Search for the cell housing the specified text and yield its (x, y) center coordinate. 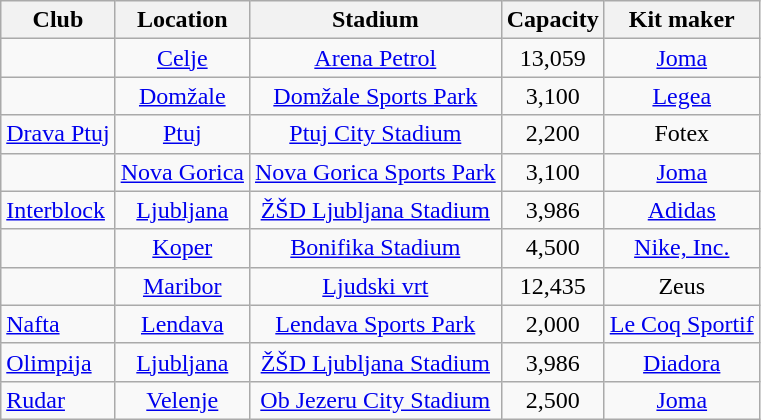
Ptuj City Stadium (375, 134)
Nova Gorica (182, 172)
Ljudski vrt (375, 286)
Ob Jezeru City Stadium (375, 400)
13,059 (552, 58)
Rudar (58, 400)
Olimpija (58, 362)
Ptuj (182, 134)
Nafta (58, 324)
2,500 (552, 400)
Domžale (182, 96)
4,500 (552, 248)
Bonifika Stadium (375, 248)
Lendava Sports Park (375, 324)
Maribor (182, 286)
Domžale Sports Park (375, 96)
Legea (682, 96)
Adidas (682, 210)
12,435 (552, 286)
2,000 (552, 324)
Le Coq Sportif (682, 324)
Club (58, 20)
Koper (182, 248)
2,200 (552, 134)
Kit maker (682, 20)
Zeus (682, 286)
Capacity (552, 20)
Celje (182, 58)
Location (182, 20)
Drava Ptuj (58, 134)
Nova Gorica Sports Park (375, 172)
Fotex (682, 134)
Stadium (375, 20)
Interblock (58, 210)
Lendava (182, 324)
Diadora (682, 362)
Arena Petrol (375, 58)
Nike, Inc. (682, 248)
Velenje (182, 400)
